Find where the given text appears and provide that cell's center as [x, y] coordinate. 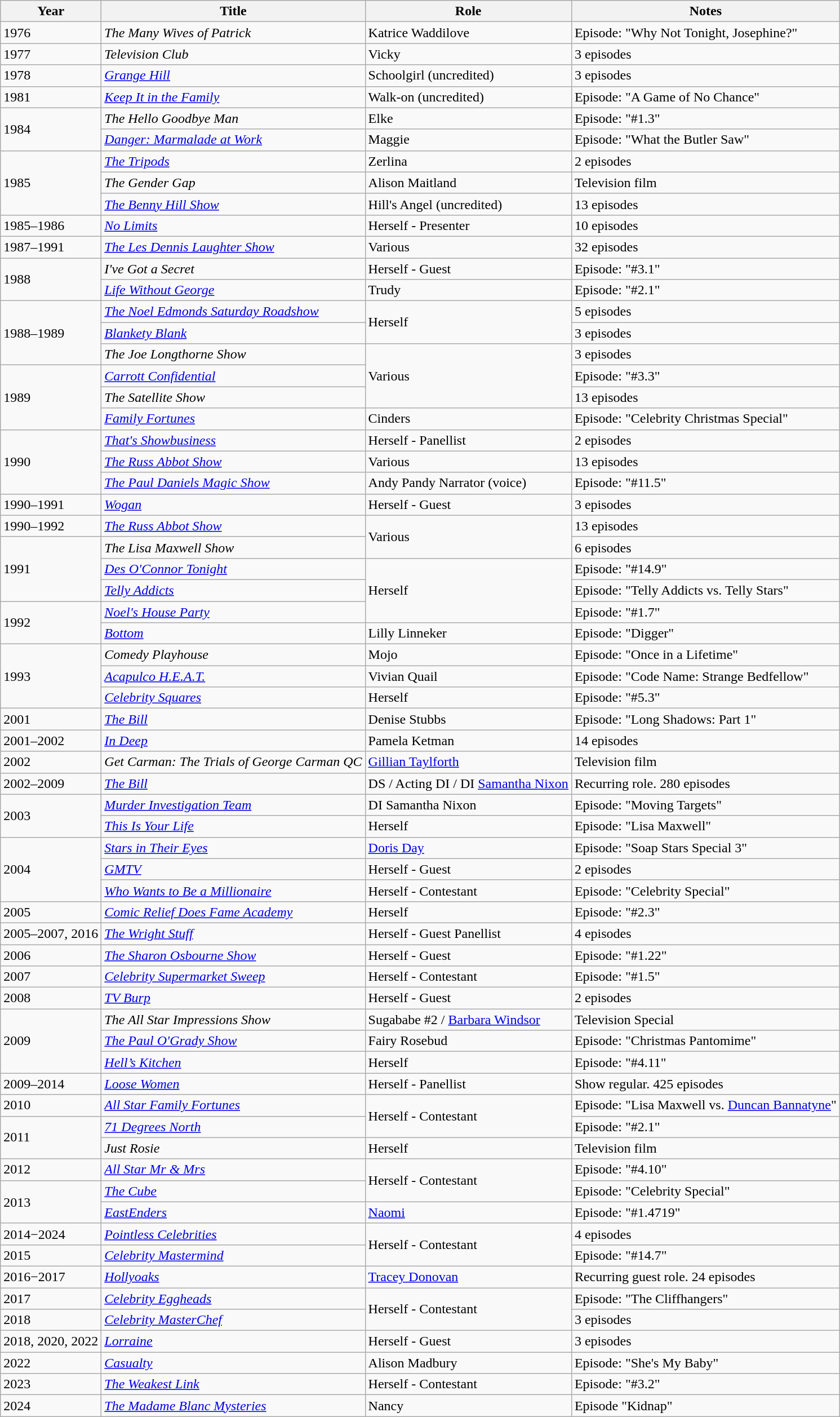
1988–1989 [51, 333]
Nancy [468, 1406]
2006 [51, 955]
2005–2007, 2016 [51, 933]
Episode: "#14.7" [705, 1255]
The Noel Edmonds Saturday Roadshow [233, 312]
Herself - Guest Panellist [468, 933]
The Joe Longthorne Show [233, 355]
71 Degrees North [233, 1127]
The Madame Blanc Mysteries [233, 1406]
Just Rosie [233, 1148]
Bottom [233, 634]
Comedy Playhouse [233, 655]
2007 [51, 977]
I've Got a Secret [233, 269]
The Many Wives of Patrick [233, 33]
Episode: "Lisa Maxwell" [705, 826]
Episode "Kidnap" [705, 1406]
The All Star Impressions Show [233, 1020]
Gillian Taylforth [468, 762]
1985 [51, 183]
Walk-on (uncredited) [468, 97]
Episode: "#3.3" [705, 376]
1990–1992 [51, 526]
Vicky [468, 54]
Keep It in the Family [233, 97]
Celebrity Squares [233, 698]
1978 [51, 76]
Episode: "Code Name: Strange Bedfellow" [705, 676]
Zerlina [468, 161]
1989 [51, 397]
Episode: "#1.7" [705, 612]
2023 [51, 1384]
Television Special [705, 1020]
Episode: "Lisa Maxwell vs. Duncan Bannatyne" [705, 1105]
Andy Pandy Narrator (voice) [468, 483]
Pamela Ketman [468, 741]
Wogan [233, 504]
The Gender Gap [233, 183]
EastEnders [233, 1212]
2018 [51, 1320]
The Lisa Maxwell Show [233, 547]
The Wright Stuff [233, 933]
10 episodes [705, 225]
Naomi [468, 1212]
Schoolgirl (uncredited) [468, 76]
Vivian Quail [468, 676]
Blankety Blank [233, 333]
Maggie [468, 140]
Television Club [233, 54]
Episode: "#14.9" [705, 569]
DI Samantha Nixon [468, 805]
Katrice Waddilove [468, 33]
Celebrity Supermarket Sweep [233, 977]
GMTV [233, 869]
Show regular. 425 episodes [705, 1084]
The Satellite Show [233, 397]
That's Showbusiness [233, 440]
Sugababe #2 / Barbara Windsor [468, 1020]
Episode: "What the Butler Saw" [705, 140]
1981 [51, 97]
2004 [51, 869]
2013 [51, 1202]
Title [233, 11]
Mojo [468, 655]
5 episodes [705, 312]
The Les Dennis Laughter Show [233, 247]
2002 [51, 762]
Cinders [468, 419]
Episode: "#3.2" [705, 1384]
2003 [51, 816]
Year [51, 11]
1993 [51, 676]
Episode: "A Game of No Chance" [705, 97]
Carrott Confidential [233, 376]
2005 [51, 912]
1992 [51, 622]
Celebrity Eggheads [233, 1298]
Episode: "#1.4719" [705, 1212]
Get Carman: The Trials of George Carman QC [233, 762]
Recurring role. 280 episodes [705, 783]
All Star Family Fortunes [233, 1105]
Acapulco H.E.A.T. [233, 676]
Episode: "#1.5" [705, 977]
2008 [51, 998]
Elke [468, 118]
No Limits [233, 225]
Hill's Angel (uncredited) [468, 204]
Denise Stubbs [468, 719]
Casualty [233, 1363]
The Sharon Osbourne Show [233, 955]
Episode: "#1.22" [705, 955]
1991 [51, 569]
2012 [51, 1170]
TV Burp [233, 998]
2024 [51, 1406]
Episode: "She's My Baby" [705, 1363]
Celebrity Mastermind [233, 1255]
Episode: "#1.3" [705, 118]
Tracey Donovan [468, 1277]
Des O'Connor Tonight [233, 569]
Episode: "#2.3" [705, 912]
Episode: "Long Shadows: Part 1" [705, 719]
Doris Day [468, 848]
Episode: "The Cliffhangers" [705, 1298]
2009–2014 [51, 1084]
The Paul Daniels Magic Show [233, 483]
Life Without George [233, 290]
Herself - Presenter [468, 225]
Episode: "#5.3" [705, 698]
2016−2017 [51, 1277]
2018, 2020, 2022 [51, 1341]
Episode: "#4.11" [705, 1062]
Episode: "#11.5" [705, 483]
2022 [51, 1363]
1990–1991 [51, 504]
Lorraine [233, 1341]
1987–1991 [51, 247]
Trudy [468, 290]
Episode: "Why Not Tonight, Josephine?" [705, 33]
Murder Investigation Team [233, 805]
Episode: "Soap Stars Special 3" [705, 848]
1984 [51, 129]
Comic Relief Does Fame Academy [233, 912]
Hollyoaks [233, 1277]
Episode: "#4.10" [705, 1170]
1988 [51, 280]
1977 [51, 54]
Alison Madbury [468, 1363]
Episode: "Christmas Pantomime" [705, 1041]
2002–2009 [51, 783]
Celebrity MasterChef [233, 1320]
The Tripods [233, 161]
32 episodes [705, 247]
Episode: "Once in a Lifetime" [705, 655]
Recurring guest role. 24 episodes [705, 1277]
The Hello Goodbye Man [233, 118]
DS / Acting DI / DI Samantha Nixon [468, 783]
Episode: "Celebrity Christmas Special" [705, 419]
The Weakest Link [233, 1384]
In Deep [233, 741]
Episode: "Digger" [705, 634]
Danger: Marmalade at Work [233, 140]
14 episodes [705, 741]
This Is Your Life [233, 826]
Hell’s Kitchen [233, 1062]
Episode: "Telly Addicts vs. Telly Stars" [705, 590]
Pointless Celebrities [233, 1234]
The Benny Hill Show [233, 204]
Fairy Rosebud [468, 1041]
Notes [705, 11]
Episode: "#3.1" [705, 269]
2011 [51, 1137]
1985–1986 [51, 225]
1990 [51, 462]
Alison Maitland [468, 183]
The Paul O'Grady Show [233, 1041]
The Cube [233, 1191]
2017 [51, 1298]
Lilly Linneker [468, 634]
2015 [51, 1255]
1976 [51, 33]
Role [468, 11]
Loose Women [233, 1084]
Telly Addicts [233, 590]
Grange Hill [233, 76]
Who Wants to Be a Millionaire [233, 891]
6 episodes [705, 547]
2009 [51, 1041]
2001–2002 [51, 741]
2001 [51, 719]
2014−2024 [51, 1234]
2010 [51, 1105]
Family Fortunes [233, 419]
All Star Mr & Mrs [233, 1170]
Stars in Their Eyes [233, 848]
Noel's House Party [233, 612]
Episode: "Moving Targets" [705, 805]
